Return (x, y) of the center of cell containing provided text 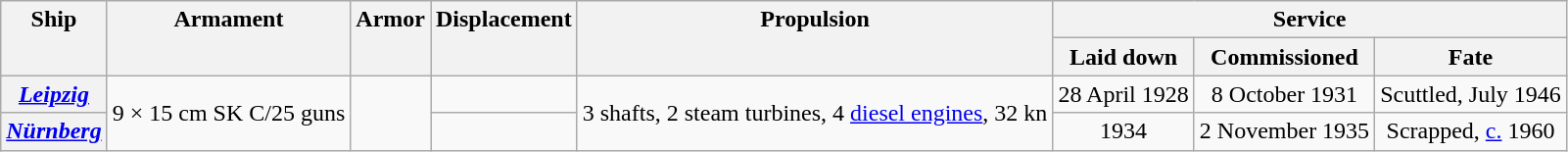
3 shafts, 2 steam turbines, 4 diesel engines, 32 kn (815, 113)
Scuttled, July 1946 (1471, 94)
1934 (1123, 131)
Laid down (1123, 57)
Ship (54, 38)
9 × 15 cm SK C/25 guns (229, 113)
8 October 1931 (1284, 94)
Fate (1471, 57)
Leipzig (54, 94)
Propulsion (815, 38)
Armor (391, 38)
28 April 1928 (1123, 94)
Service (1309, 20)
Commissioned (1284, 57)
Armament (229, 38)
Nürnberg (54, 131)
Scrapped, c. 1960 (1471, 131)
Displacement (504, 38)
2 November 1935 (1284, 131)
